Provide the [X, Y] coordinate of the cell's center where the given text is located.  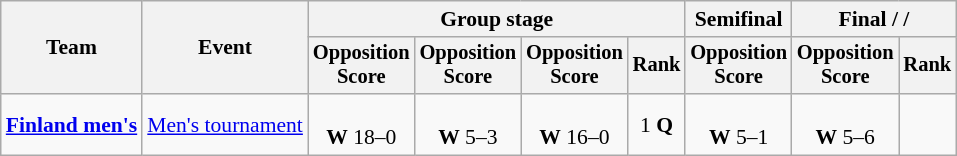
Semifinal [738, 19]
W 5–1 [738, 124]
Event [225, 48]
Group stage [496, 19]
W 5–6 [846, 124]
W 16–0 [574, 124]
W 18–0 [362, 124]
Final / / [874, 19]
Finland men's [72, 124]
Team [72, 48]
1 Q [657, 124]
Men's tournament [225, 124]
W 5–3 [468, 124]
